Return (x, y) of the center of cell containing provided text 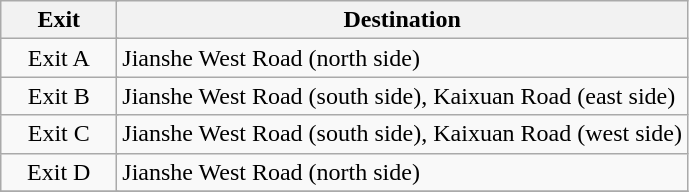
Destination (402, 20)
Exit A (59, 58)
Jianshe West Road (south side), Kaixuan Road (west side) (402, 134)
Exit C (59, 134)
Exit (59, 20)
Exit B (59, 96)
Exit D (59, 172)
Jianshe West Road (south side), Kaixuan Road (east side) (402, 96)
